Return (X, Y) of the center of cell containing provided text 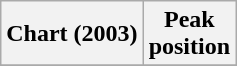
Chart (2003) (72, 34)
Peakposition (189, 34)
